Return the (x, y) coordinate for the center point of the cell that contains the specified text.  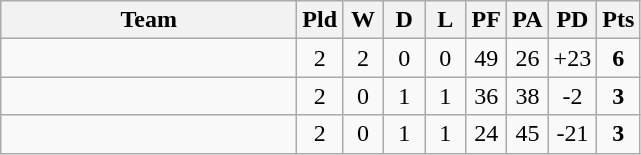
36 (486, 96)
-21 (572, 134)
26 (528, 58)
Team (149, 20)
-2 (572, 96)
Pts (618, 20)
D (404, 20)
Pld (320, 20)
PA (528, 20)
W (364, 20)
24 (486, 134)
45 (528, 134)
49 (486, 58)
+23 (572, 58)
PF (486, 20)
6 (618, 58)
L (446, 20)
PD (572, 20)
38 (528, 96)
